Extract the [X, Y] coordinate from the center of the cell holding the provided text.  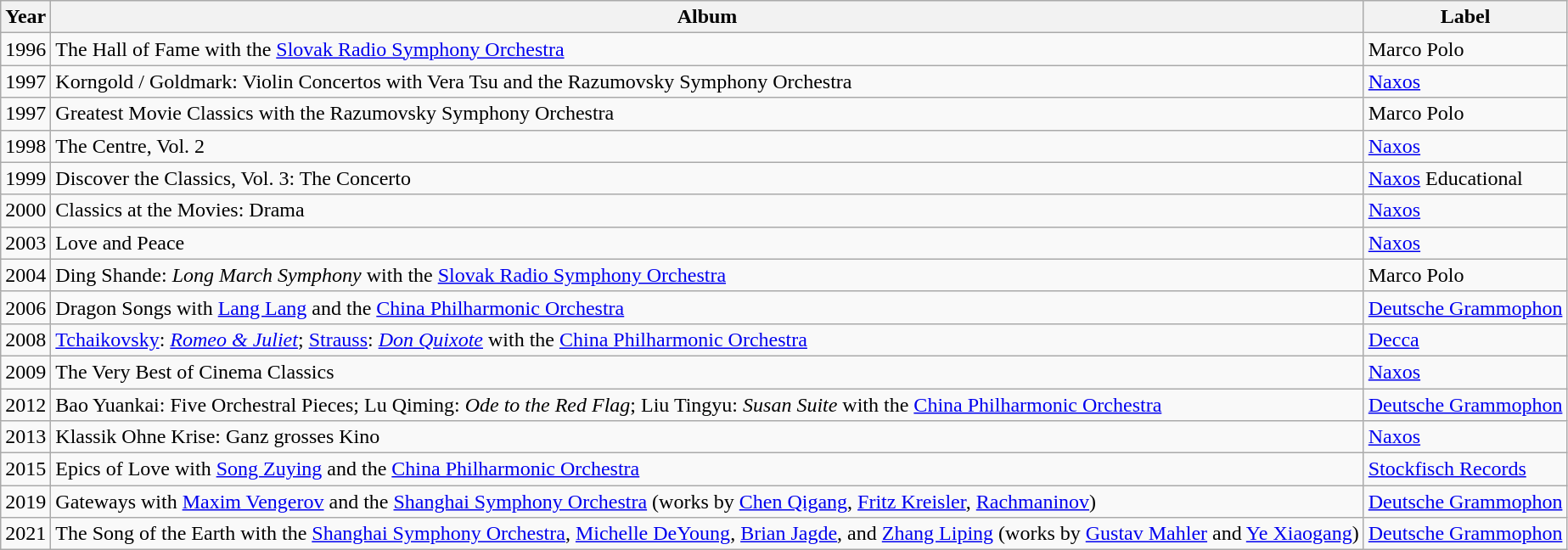
The Song of the Earth with the Shanghai Symphony Orchestra, Michelle DeYoung, Brian Jagde, and Zhang Liping (works by Gustav Mahler and Ye Xiaogang) [707, 534]
2008 [25, 340]
Korngold / Goldmark: Violin Concertos with Vera Tsu and the Razumovsky Symphony Orchestra [707, 81]
2021 [25, 534]
Naxos Educational [1465, 178]
Tchaikovsky: Romeo & Juliet; Strauss: Don Quixote with the China Philharmonic Orchestra [707, 340]
Dragon Songs with Lang Lang and the China Philharmonic Orchestra [707, 307]
Classics at the Movies: Drama [707, 210]
Klassik Ohne Krise: Ganz grosses Kino [707, 437]
2012 [25, 405]
The Centre, Vol. 2 [707, 146]
1996 [25, 49]
2009 [25, 372]
Greatest Movie Classics with the Razumovsky Symphony Orchestra [707, 114]
2006 [25, 307]
Gateways with Maxim Vengerov and the Shanghai Symphony Orchestra (works by Chen Qigang, Fritz Kreisler, Rachmaninov) [707, 502]
2004 [25, 275]
Ding Shande: Long March Symphony with the Slovak Radio Symphony Orchestra [707, 275]
2003 [25, 243]
Love and Peace [707, 243]
Epics of Love with Song Zuying and the China Philharmonic Orchestra [707, 469]
Album [707, 17]
Bao Yuankai: Five Orchestral Pieces; Lu Qiming: Ode to the Red Flag; Liu Tingyu: Susan Suite with the China Philharmonic Orchestra [707, 405]
Stockfisch Records [1465, 469]
Label [1465, 17]
1998 [25, 146]
2013 [25, 437]
Year [25, 17]
The Very Best of Cinema Classics [707, 372]
2015 [25, 469]
Decca [1465, 340]
1999 [25, 178]
Discover the Classics, Vol. 3: The Concerto [707, 178]
2000 [25, 210]
2019 [25, 502]
The Hall of Fame with the Slovak Radio Symphony Orchestra [707, 49]
